Locate the cell with the specified text and output its (X, Y) center coordinate. 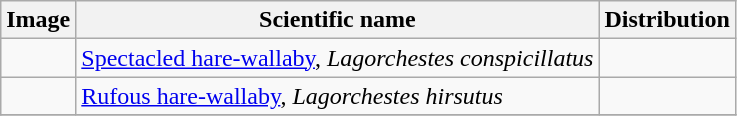
Spectacled hare-wallaby, Lagorchestes conspicillatus (338, 58)
Scientific name (338, 20)
Image (38, 20)
Rufous hare-wallaby, Lagorchestes hirsutus (338, 96)
Distribution (667, 20)
